Return the [x, y] coordinate for the center point of the cell that contains the specified text.  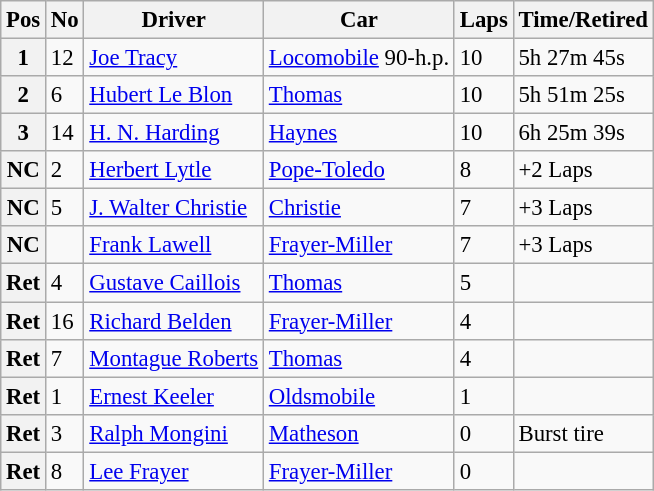
Gustave Caillois [174, 283]
Christie [358, 208]
Pope-Toledo [358, 170]
Ernest Keeler [174, 396]
14 [65, 133]
Lee Frayer [174, 471]
5h 27m 45s [583, 58]
Laps [484, 20]
Pos [24, 20]
Hubert Le Blon [174, 95]
Haynes [358, 133]
Matheson [358, 433]
+2 Laps [583, 170]
H. N. Harding [174, 133]
Burst tire [583, 433]
Time/Retired [583, 20]
12 [65, 58]
Ralph Mongini [174, 433]
6 [65, 95]
Richard Belden [174, 321]
Joe Tracy [174, 58]
Oldsmobile [358, 396]
No [65, 20]
Car [358, 20]
6h 25m 39s [583, 133]
Herbert Lytle [174, 170]
J. Walter Christie [174, 208]
Driver [174, 20]
Frank Lawell [174, 245]
16 [65, 321]
Montague Roberts [174, 358]
5h 51m 25s [583, 95]
Locomobile 90-h.p. [358, 58]
